Output the [x, y] coordinate of the center of the cell containing the given text.  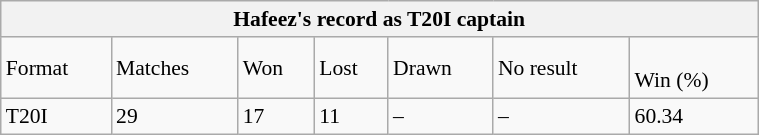
Drawn [440, 68]
60.34 [694, 116]
11 [351, 116]
Matches [174, 68]
Hafeez's record as T20I captain [380, 19]
17 [276, 116]
No result [562, 68]
Win (%) [694, 68]
29 [174, 116]
Format [56, 68]
Won [276, 68]
T20I [56, 116]
Lost [351, 68]
